Find where the given text appears and provide that cell's center as [x, y] coordinate. 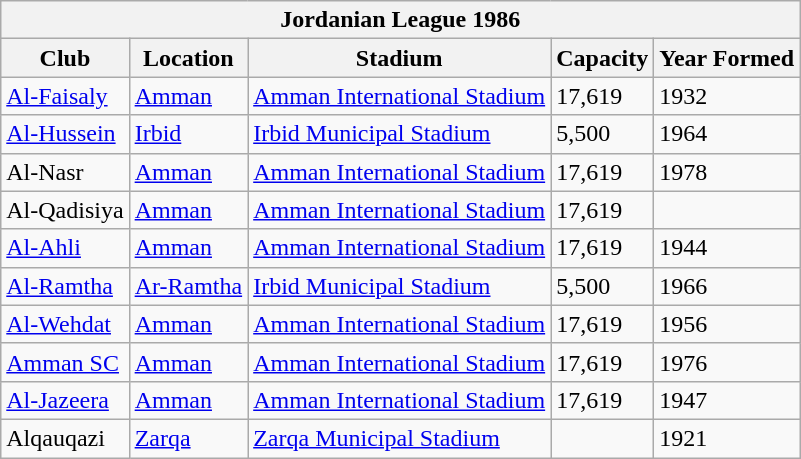
Irbid [188, 134]
Al-Ramtha [65, 286]
Year Formed [727, 58]
1978 [727, 172]
Location [188, 58]
1932 [727, 96]
Al-Nasr [65, 172]
Club [65, 58]
Zarqa [188, 438]
Alqauqazi [65, 438]
Jordanian League 1986 [400, 20]
Capacity [602, 58]
Amman SC [65, 362]
1956 [727, 324]
1921 [727, 438]
1964 [727, 134]
1944 [727, 248]
Al-Faisaly [65, 96]
Ar-Ramtha [188, 286]
Al-Hussein [65, 134]
1976 [727, 362]
Al-Ahli [65, 248]
Stadium [400, 58]
Al-Wehdat [65, 324]
1947 [727, 400]
Al-Jazeera [65, 400]
1966 [727, 286]
Al-Qadisiya [65, 210]
Zarqa Municipal Stadium [400, 438]
